From the cell containing the given text, extract its center point as [x, y] coordinate. 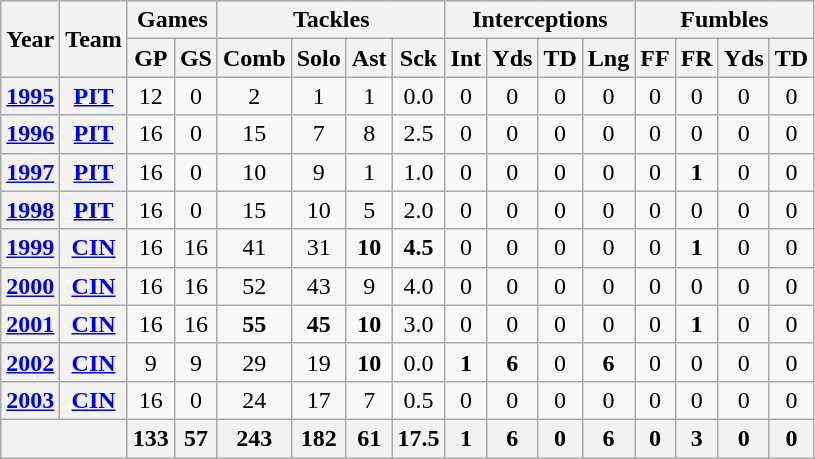
29 [254, 362]
Fumbles [724, 20]
17.5 [418, 438]
Team [94, 39]
24 [254, 400]
4.0 [418, 286]
2.5 [418, 134]
12 [150, 96]
2003 [30, 400]
3 [696, 438]
Int [466, 58]
2 [254, 96]
2.0 [418, 210]
Games [172, 20]
43 [318, 286]
57 [196, 438]
1996 [30, 134]
FF [655, 58]
1999 [30, 248]
Solo [318, 58]
0.5 [418, 400]
19 [318, 362]
2002 [30, 362]
Tackles [331, 20]
Year [30, 39]
Ast [369, 58]
55 [254, 324]
5 [369, 210]
Lng [608, 58]
Interceptions [540, 20]
Sck [418, 58]
FR [696, 58]
31 [318, 248]
133 [150, 438]
4.5 [418, 248]
Comb [254, 58]
GS [196, 58]
243 [254, 438]
17 [318, 400]
8 [369, 134]
61 [369, 438]
1997 [30, 172]
1.0 [418, 172]
GP [150, 58]
1998 [30, 210]
3.0 [418, 324]
2000 [30, 286]
52 [254, 286]
1995 [30, 96]
41 [254, 248]
2001 [30, 324]
182 [318, 438]
45 [318, 324]
